Provide the [X, Y] coordinate of the cell's center where the given text is located.  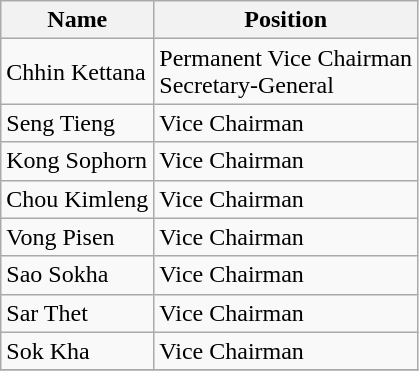
Sao Sokha [78, 275]
Vong Pisen [78, 237]
Sok Kha [78, 351]
Name [78, 20]
Sar Thet [78, 313]
Chou Kimleng [78, 199]
Kong Sophorn [78, 161]
Seng Tieng [78, 123]
Chhin Kettana [78, 72]
Position [286, 20]
Permanent Vice ChairmanSecretary-General [286, 72]
